Return the (x, y) coordinate for the center point of the cell that contains the specified text.  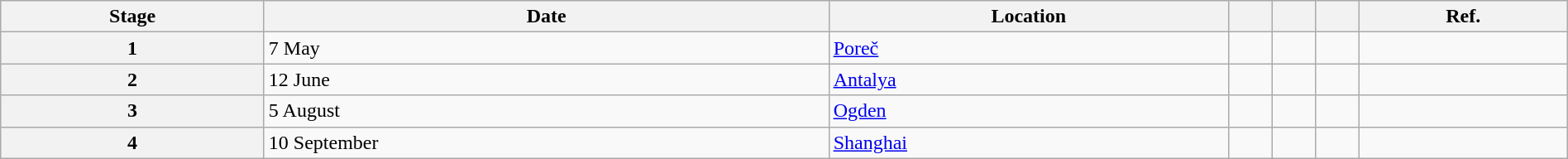
Stage (132, 17)
5 August (546, 111)
12 June (546, 79)
4 (132, 142)
7 May (546, 48)
Location (1029, 17)
Ogden (1029, 111)
Date (546, 17)
10 September (546, 142)
2 (132, 79)
1 (132, 48)
Ref. (1463, 17)
Shanghai (1029, 142)
Antalya (1029, 79)
Poreč (1029, 48)
3 (132, 111)
